Provide the (x, y) coordinate of the cell's center where the given text is located.  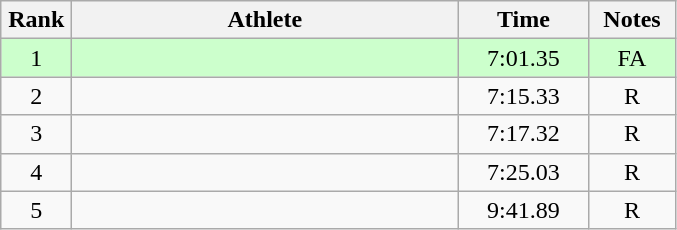
7:01.35 (524, 58)
Time (524, 20)
FA (632, 58)
3 (36, 134)
4 (36, 172)
1 (36, 58)
Rank (36, 20)
9:41.89 (524, 210)
Athlete (265, 20)
7:17.32 (524, 134)
2 (36, 96)
7:25.03 (524, 172)
5 (36, 210)
7:15.33 (524, 96)
Notes (632, 20)
